Determine the [X, Y] coordinate at the center of the cell enclosing the given text.  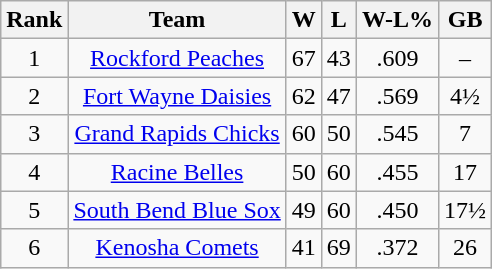
43 [338, 58]
.372 [397, 248]
17 [466, 172]
South Bend Blue Sox [177, 210]
.609 [397, 58]
26 [466, 248]
W-L% [397, 20]
4 [34, 172]
Team [177, 20]
– [466, 58]
6 [34, 248]
7 [466, 134]
4½ [466, 96]
Rank [34, 20]
Fort Wayne Daisies [177, 96]
Racine Belles [177, 172]
49 [304, 210]
GB [466, 20]
47 [338, 96]
.545 [397, 134]
Grand Rapids Chicks [177, 134]
5 [34, 210]
1 [34, 58]
67 [304, 58]
.569 [397, 96]
62 [304, 96]
Kenosha Comets [177, 248]
41 [304, 248]
17½ [466, 210]
L [338, 20]
.450 [397, 210]
Rockford Peaches [177, 58]
3 [34, 134]
W [304, 20]
69 [338, 248]
.455 [397, 172]
2 [34, 96]
